Detect which cell encompasses the target text, then output its (X, Y) center coordinate. 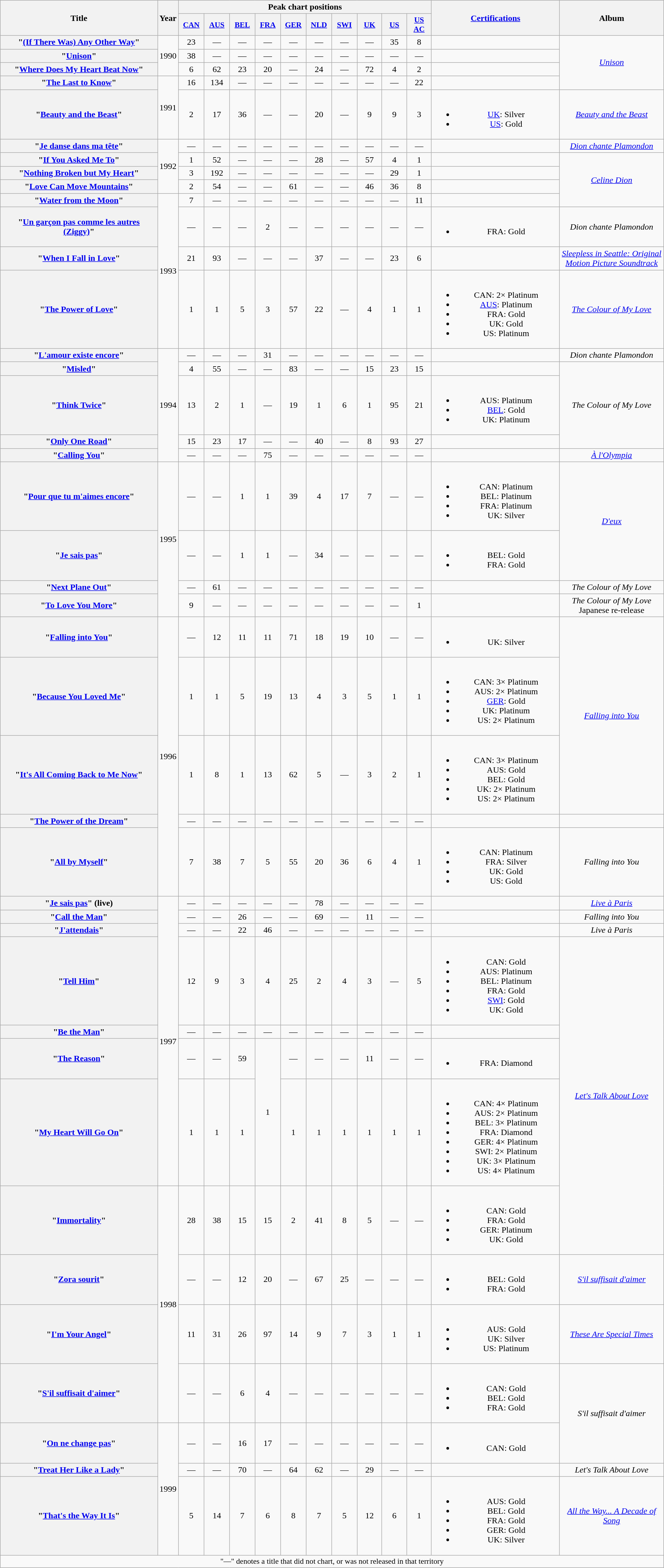
CAN: 3× PlatinumAUS: GoldBEL: GoldUK: 2× PlatinumUS: 2× Platinum (495, 774)
"To Love You More" (79, 605)
"Zora sourit" (79, 1279)
"That's the Way It Is" (79, 1515)
"Tell Him" (79, 981)
"Be the Man" (79, 1032)
"When I Fall in Love" (79, 258)
US (394, 25)
Celine Dion (612, 180)
CAN: GoldBEL: GoldFRA: Gold (495, 1393)
72 (370, 69)
1999 (168, 1489)
"Treat Her Like a Lady" (79, 1470)
"J'attendais" (79, 930)
70 (242, 1470)
"Because You Loved Me" (79, 696)
NLD (319, 25)
"S'il suffisait d'aimer" (79, 1393)
59 (242, 1058)
1991 (168, 108)
"If You Asked Me To" (79, 159)
1997 (168, 1041)
"Think Twice" (79, 405)
"The Reason" (79, 1058)
AUS: GoldUK: SilverUS: Platinum (495, 1334)
CAN: 2× PlatinumAUS: PlatinumFRA: GoldUK: GoldUS: Platinum (495, 309)
"Un garçon pas comme les autres (Ziggy)" (79, 227)
1998 (168, 1304)
1996 (168, 757)
54 (217, 186)
97 (268, 1334)
"Love Can Move Mountains" (79, 186)
"The Power of the Dream" (79, 821)
À l'Olympia (612, 455)
CAN: Gold (495, 1443)
10 (370, 637)
Album (612, 18)
UK: SilverUS: Gold (495, 114)
"The Power of Love" (79, 309)
"Call the Man" (79, 917)
1995 (168, 539)
64 (293, 1470)
"Calling You" (79, 455)
FRA: Diamond (495, 1058)
"(If There Was) Any Other Way" (79, 42)
67 (319, 1279)
"Je danse dans ma tête" (79, 146)
"Where Does My Heart Beat Now" (79, 69)
24 (319, 69)
CAN: GoldFRA: GoldGER: PlatinumUK: Gold (495, 1220)
US AC (419, 25)
71 (293, 637)
These Are Special Times (612, 1334)
"Nothing Broken but My Heart" (79, 173)
AUS: PlatinumBEL: GoldUK: Platinum (495, 405)
1990 (168, 56)
Year (168, 18)
AUS: GoldBEL: GoldFRA: GoldGER: GoldUK: Silver (495, 1515)
83 (293, 369)
GER (293, 25)
Unison (612, 62)
"Only One Road" (79, 442)
35 (394, 42)
"The Last to Know" (79, 83)
UK: Silver (495, 637)
"My Heart Will Go On" (79, 1132)
CAN: GoldAUS: PlatinumBEL: PlatinumFRA: GoldSWI: GoldUK: Gold (495, 981)
CAN (191, 25)
CAN: PlatinumFRA: SilverUK: GoldUS: Gold (495, 862)
"—" denotes a title that did not chart, or was not released in that territory (332, 1562)
BEL (242, 25)
"Misled" (79, 369)
UK (370, 25)
"On ne change pas" (79, 1443)
CAN: 4× PlatinumAUS: 2× PlatinumBEL: 3× PlatinumFRA: DiamondGER: 4× PlatinumSWI: 2× PlatinumUK: 3× PlatinumUS: 4× Platinum (495, 1132)
"Pour que tu m'aimes encore" (79, 496)
FRA (268, 25)
Sleepless in Seattle: Original Motion Picture Soundtrack (612, 258)
"Beauty and the Beast" (79, 114)
"Je sais pas" (live) (79, 903)
CAN: 3× PlatinumAUS: 2× PlatinumGER: GoldUK: PlatinumUS: 2× Platinum (495, 696)
AUS (217, 25)
"Next Plane Out" (79, 587)
95 (394, 405)
37 (319, 258)
52 (217, 159)
"It's All Coming Back to Me Now" (79, 774)
D'eux (612, 521)
"Je sais pas" (79, 555)
192 (217, 173)
"L'amour existe encore" (79, 355)
1993 (168, 270)
18 (319, 637)
The Colour of My Love Japanese re-release (612, 605)
Peak chart positions (305, 7)
"Falling into You" (79, 637)
Beauty and the Beast (612, 114)
Certifications (495, 18)
"Immortality" (79, 1220)
34 (319, 555)
27 (419, 442)
78 (319, 903)
SWI (344, 25)
69 (319, 917)
134 (217, 83)
75 (268, 455)
1994 (168, 405)
39 (293, 496)
41 (319, 1220)
1992 (168, 166)
FRA: Gold (495, 227)
40 (319, 442)
"Water from the Moon" (79, 200)
"I'm Your Angel" (79, 1334)
"Unison" (79, 56)
Title (79, 18)
CAN: PlatinumBEL: PlatinumFRA: PlatinumUK: Silver (495, 496)
All the Way... A Decade of Song (612, 1515)
"All by Myself" (79, 862)
